Return the (X, Y) coordinate for the center point of the cell that contains the specified text.  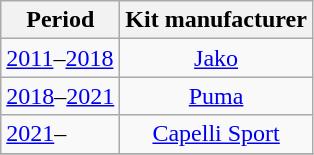
2011–2018 (60, 58)
Kit manufacturer (216, 20)
Period (60, 20)
Puma (216, 96)
Jako (216, 58)
2018–2021 (60, 96)
2021– (60, 134)
Capelli Sport (216, 134)
